Return the [x, y] coordinate for the center point of the cell that contains the specified text.  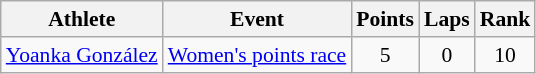
Rank [506, 19]
10 [506, 55]
5 [385, 55]
Yoanka González [82, 55]
Event [258, 19]
Points [385, 19]
0 [447, 55]
Women's points race [258, 55]
Athlete [82, 19]
Laps [447, 19]
